Return (x, y) of the center of cell containing provided text 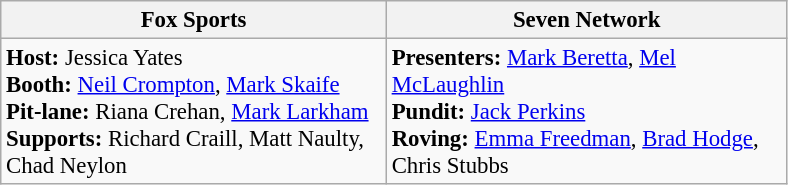
Presenters: Mark Beretta, Mel McLaughlinPundit: Jack PerkinsRoving: Emma Freedman, Brad Hodge, Chris Stubbs (586, 112)
Seven Network (586, 20)
Fox Sports (194, 20)
Host: Jessica YatesBooth: Neil Crompton, Mark SkaifePit-lane: Riana Crehan, Mark LarkhamSupports: Richard Craill, Matt Naulty, Chad Neylon (194, 112)
